Extract the [x, y] coordinate from the center of the cell holding the provided text.  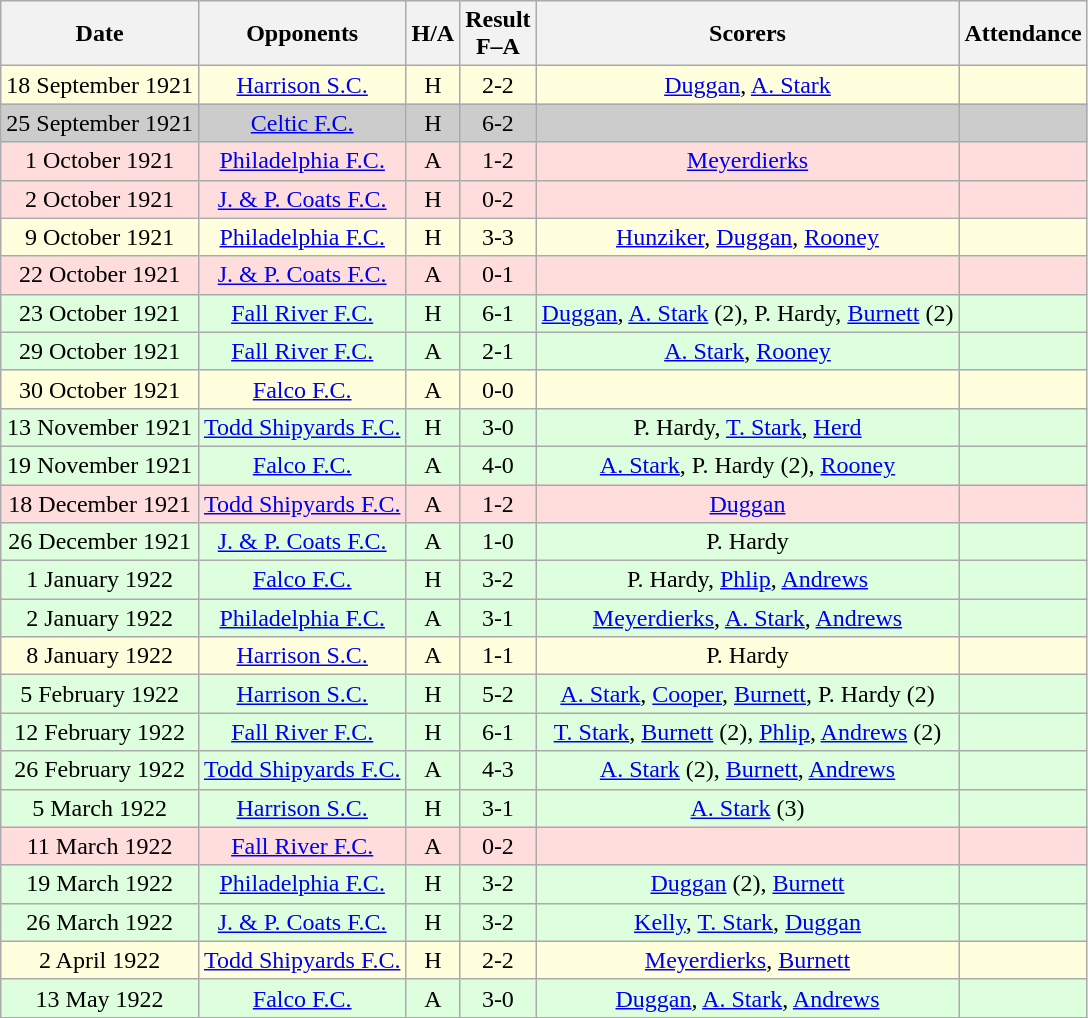
0-1 [498, 275]
26 February 1922 [100, 770]
A. Stark, Cooper, Burnett, P. Hardy (2) [748, 694]
Duggan, A. Stark, Andrews [748, 998]
A. Stark, Rooney [748, 351]
18 September 1921 [100, 85]
ResultF–A [498, 34]
T. Stark, Burnett (2), Phlip, Andrews (2) [748, 732]
Attendance [1023, 34]
26 March 1922 [100, 922]
3-3 [498, 237]
6-2 [498, 123]
Duggan, A. Stark (2), P. Hardy, Burnett (2) [748, 313]
Duggan, A. Stark [748, 85]
Opponents [302, 34]
Hunziker, Duggan, Rooney [748, 237]
26 December 1921 [100, 542]
13 May 1922 [100, 998]
1-0 [498, 542]
Meyerdierks, A. Stark, Andrews [748, 618]
19 March 1922 [100, 884]
P. Hardy, T. Stark, Herd [748, 427]
8 January 1922 [100, 656]
2 April 1922 [100, 960]
2 January 1922 [100, 618]
Celtic F.C. [302, 123]
12 February 1922 [100, 732]
Meyerdierks, Burnett [748, 960]
Kelly, T. Stark, Duggan [748, 922]
1-1 [498, 656]
13 November 1921 [100, 427]
5 March 1922 [100, 808]
Meyerdierks [748, 161]
5-2 [498, 694]
29 October 1921 [100, 351]
18 December 1921 [100, 503]
22 October 1921 [100, 275]
25 September 1921 [100, 123]
P. Hardy, Phlip, Andrews [748, 580]
2 October 1921 [100, 199]
19 November 1921 [100, 465]
23 October 1921 [100, 313]
9 October 1921 [100, 237]
A. Stark (2), Burnett, Andrews [748, 770]
1 October 1921 [100, 161]
2-1 [498, 351]
5 February 1922 [100, 694]
Date [100, 34]
A. Stark (3) [748, 808]
11 March 1922 [100, 846]
4-3 [498, 770]
1 January 1922 [100, 580]
4-0 [498, 465]
Scorers [748, 34]
H/A [433, 34]
A. Stark, P. Hardy (2), Rooney [748, 465]
30 October 1921 [100, 389]
Duggan (2), Burnett [748, 884]
Duggan [748, 503]
0-0 [498, 389]
